For the text-containing cell, return its midpoint in [x, y] coordinate format. 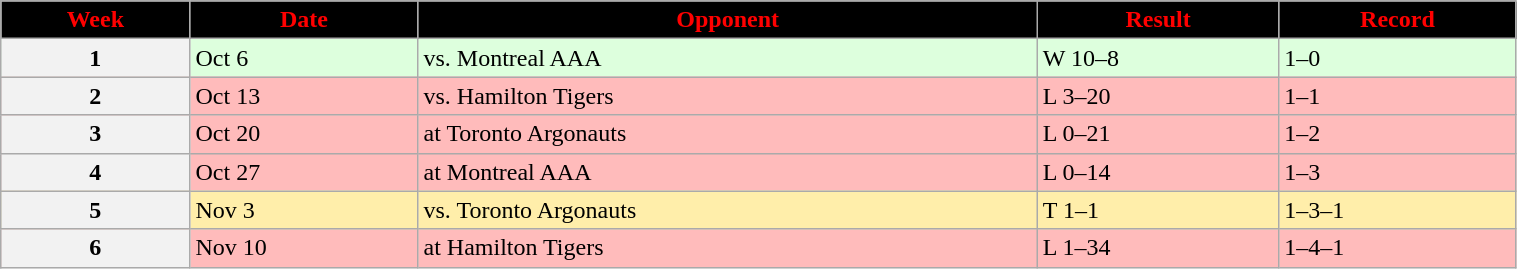
6 [96, 248]
Opponent [728, 20]
W 10–8 [1158, 58]
vs. Montreal AAA [728, 58]
3 [96, 134]
4 [96, 172]
at Toronto Argonauts [728, 134]
vs. Toronto Argonauts [728, 210]
Record [1398, 20]
Result [1158, 20]
1–3 [1398, 172]
at Hamilton Tigers [728, 248]
1–3–1 [1398, 210]
vs. Hamilton Tigers [728, 96]
1–1 [1398, 96]
1–0 [1398, 58]
L 1–34 [1158, 248]
1 [96, 58]
1–4–1 [1398, 248]
Oct 27 [304, 172]
2 [96, 96]
1–2 [1398, 134]
Week [96, 20]
Nov 3 [304, 210]
L 3–20 [1158, 96]
Nov 10 [304, 248]
L 0–21 [1158, 134]
Oct 20 [304, 134]
Date [304, 20]
Oct 13 [304, 96]
at Montreal AAA [728, 172]
L 0–14 [1158, 172]
5 [96, 210]
T 1–1 [1158, 210]
Oct 6 [304, 58]
